Capture the cell that displays the provided text and extract its [X, Y] central coordinate. 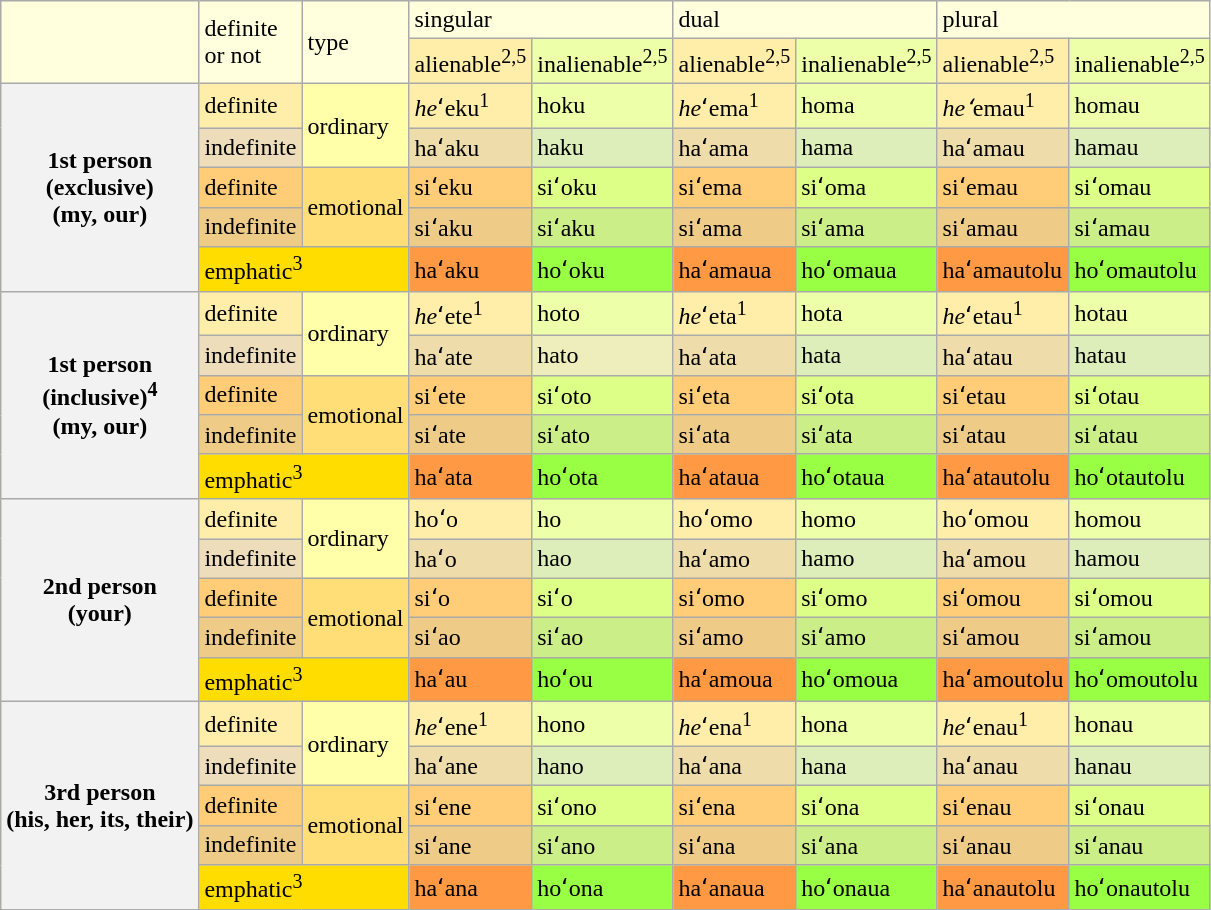
hatau [1140, 356]
siʻomau [1140, 187]
haʻanautolu [1003, 888]
type [356, 42]
siʻete [470, 395]
homo [866, 519]
siʻeta [734, 395]
hana [866, 766]
hoʻota [602, 476]
siʻona [866, 806]
siʻonau [1140, 806]
haʻamou [1003, 559]
hama [866, 148]
siʻono [602, 806]
siʻene [470, 806]
siʻota [866, 395]
siʻoma [866, 187]
hoʻomo [734, 519]
hona [866, 724]
hato [602, 356]
siʻenau [1003, 806]
haʻanaua [734, 888]
haʻo [470, 559]
hamo [866, 559]
hoʻomou [1003, 519]
hoʻona [602, 888]
haʻama [734, 148]
hota [866, 314]
hoʻomoutolu [1140, 680]
homou [1140, 519]
plural [1074, 20]
siʻoku [602, 187]
hoʻo [470, 519]
haʻatautolu [1003, 476]
hata [866, 356]
siʻate [470, 435]
heʻeta1 [734, 314]
haʻamo [734, 559]
heʻene1 [470, 724]
siʻemau [1003, 187]
siʻano [602, 845]
dual [805, 20]
3rd person(his, her, its, their) [100, 806]
haʻate [470, 356]
siʻoto [602, 395]
haku [602, 148]
heʻetau1 [1003, 314]
heʻete1 [470, 314]
siʻeku [470, 187]
hotau [1140, 314]
singular [541, 20]
haʻamoutolu [1003, 680]
hoʻomoua [866, 680]
definiteor not [250, 42]
2nd person(your) [100, 600]
hoʻotautolu [1140, 476]
hoʻomaua [866, 270]
haʻamoua [734, 680]
hoʻotaua [866, 476]
heʻena1 [734, 724]
hoto [602, 314]
hono [602, 724]
hoʻoku [602, 270]
siʻane [470, 845]
heʻenau1 [1003, 724]
hanau [1140, 766]
hao [602, 559]
siʻena [734, 806]
honau [1140, 724]
hamou [1140, 559]
siʻotau [1140, 395]
haʻau [470, 680]
hoʻonautolu [1140, 888]
haʻane [470, 766]
1st person(inclusive)4(my, our) [100, 395]
homau [1140, 106]
heʻeku1 [470, 106]
heʻemau1 [1003, 106]
haʻatau [1003, 356]
hano [602, 766]
heʻema1 [734, 106]
haʻanau [1003, 766]
siʻato [602, 435]
hamau [1140, 148]
haʻamautolu [1003, 270]
homa [866, 106]
hoʻomautolu [1140, 270]
hoʻonaua [866, 888]
haʻataua [734, 476]
1st person(exclusive)(my, our) [100, 187]
ho [602, 519]
siʻetau [1003, 395]
haʻamau [1003, 148]
haʻamaua [734, 270]
hoʻou [602, 680]
hoku [602, 106]
siʻema [734, 187]
